Find where the given text appears and provide that cell's center as [X, Y] coordinate. 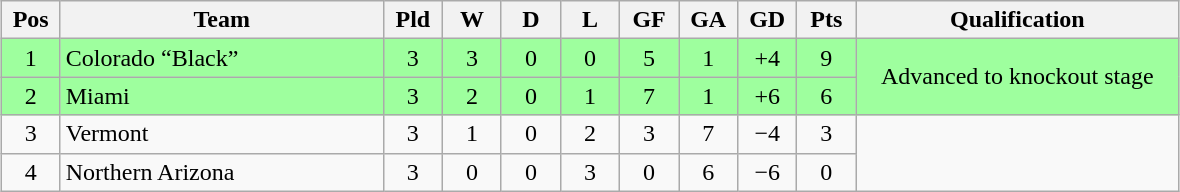
GA [708, 20]
Team [222, 20]
Colorado “Black” [222, 58]
9 [826, 58]
Vermont [222, 134]
Miami [222, 96]
5 [650, 58]
Advanced to knockout stage [1018, 77]
4 [30, 172]
W [472, 20]
Pts [826, 20]
L [590, 20]
Northern Arizona [222, 172]
+6 [768, 96]
+4 [768, 58]
Pos [30, 20]
−6 [768, 172]
GD [768, 20]
Qualification [1018, 20]
−4 [768, 134]
D [530, 20]
Pld [412, 20]
GF [650, 20]
